For the text-containing cell, return its midpoint in (X, Y) coordinate format. 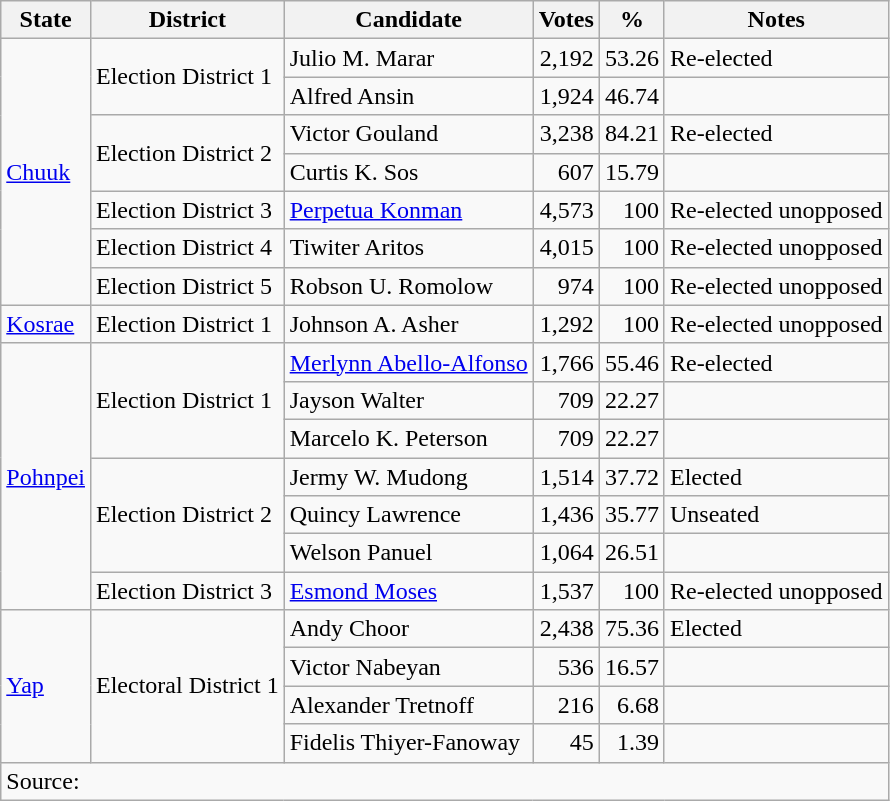
607 (566, 172)
2,438 (566, 629)
Pohnpei (46, 476)
Election District 4 (187, 248)
Curtis K. Sos (408, 172)
1,537 (566, 591)
Andy Choor (408, 629)
Jayson Walter (408, 400)
4,573 (566, 210)
1,514 (566, 477)
1,064 (566, 553)
Chuuk (46, 172)
1,292 (566, 324)
4,015 (566, 248)
Alfred Ansin (408, 96)
45 (566, 743)
Votes (566, 20)
% (632, 20)
Unseated (776, 515)
District (187, 20)
1,766 (566, 362)
1.39 (632, 743)
46.74 (632, 96)
Source: (444, 781)
53.26 (632, 58)
6.68 (632, 705)
Quincy Lawrence (408, 515)
Julio M. Marar (408, 58)
2,192 (566, 58)
Kosrae (46, 324)
Johnson A. Asher (408, 324)
15.79 (632, 172)
974 (566, 286)
Victor Gouland (408, 134)
3,238 (566, 134)
State (46, 20)
26.51 (632, 553)
1,924 (566, 96)
Jermy W. Mudong (408, 477)
Welson Panuel (408, 553)
35.77 (632, 515)
Esmond Moses (408, 591)
Tiwiter Aritos (408, 248)
37.72 (632, 477)
Electoral District 1 (187, 686)
536 (566, 667)
Alexander Tretnoff (408, 705)
Fidelis Thiyer-Fanoway (408, 743)
Merlynn Abello-Alfonso (408, 362)
84.21 (632, 134)
216 (566, 705)
75.36 (632, 629)
1,436 (566, 515)
Marcelo K. Peterson (408, 438)
55.46 (632, 362)
Yap (46, 686)
Victor Nabeyan (408, 667)
Robson U. Romolow (408, 286)
16.57 (632, 667)
Perpetua Konman (408, 210)
Candidate (408, 20)
Election District 5 (187, 286)
Notes (776, 20)
